Find where the given text appears and provide that cell's center as (x, y) coordinate. 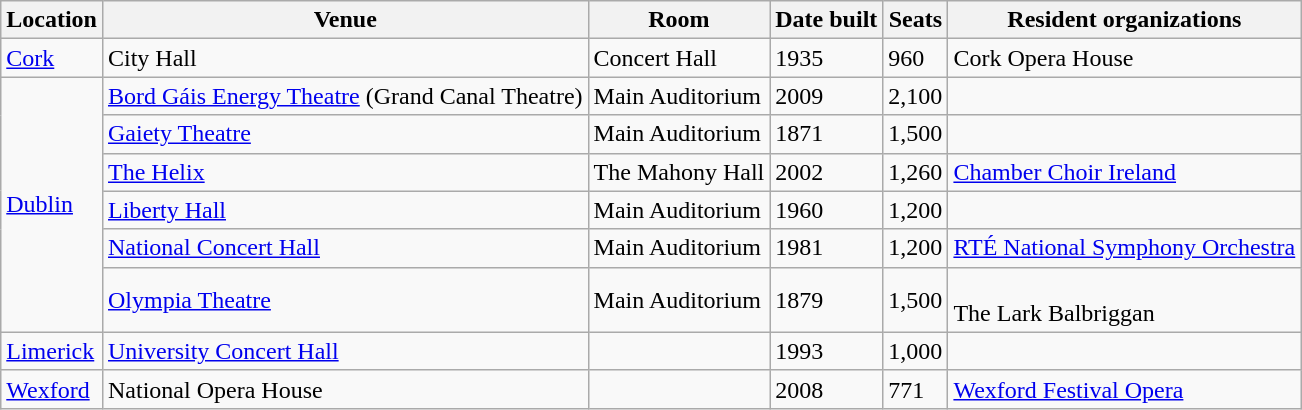
Liberty Hall (345, 210)
Dublin (52, 204)
The Mahony Hall (679, 172)
Cork (52, 58)
Concert Hall (679, 58)
1935 (826, 58)
Location (52, 20)
Seats (916, 20)
1993 (826, 351)
2009 (826, 96)
771 (916, 389)
Gaiety Theatre (345, 134)
Cork Opera House (1124, 58)
Wexford Festival Opera (1124, 389)
1,260 (916, 172)
2008 (826, 389)
National Concert Hall (345, 248)
1,000 (916, 351)
RTÉ National Symphony Orchestra (1124, 248)
Date built (826, 20)
1871 (826, 134)
Resident organizations (1124, 20)
Room (679, 20)
The Helix (345, 172)
Wexford (52, 389)
Chamber Choir Ireland (1124, 172)
Olympia Theatre (345, 300)
2002 (826, 172)
2,100 (916, 96)
960 (916, 58)
Limerick (52, 351)
1981 (826, 248)
University Concert Hall (345, 351)
Venue (345, 20)
1960 (826, 210)
National Opera House (345, 389)
Bord Gáis Energy Theatre (Grand Canal Theatre) (345, 96)
City Hall (345, 58)
The Lark Balbriggan (1124, 300)
1879 (826, 300)
